Capture the cell that displays the provided text and extract its [x, y] central coordinate. 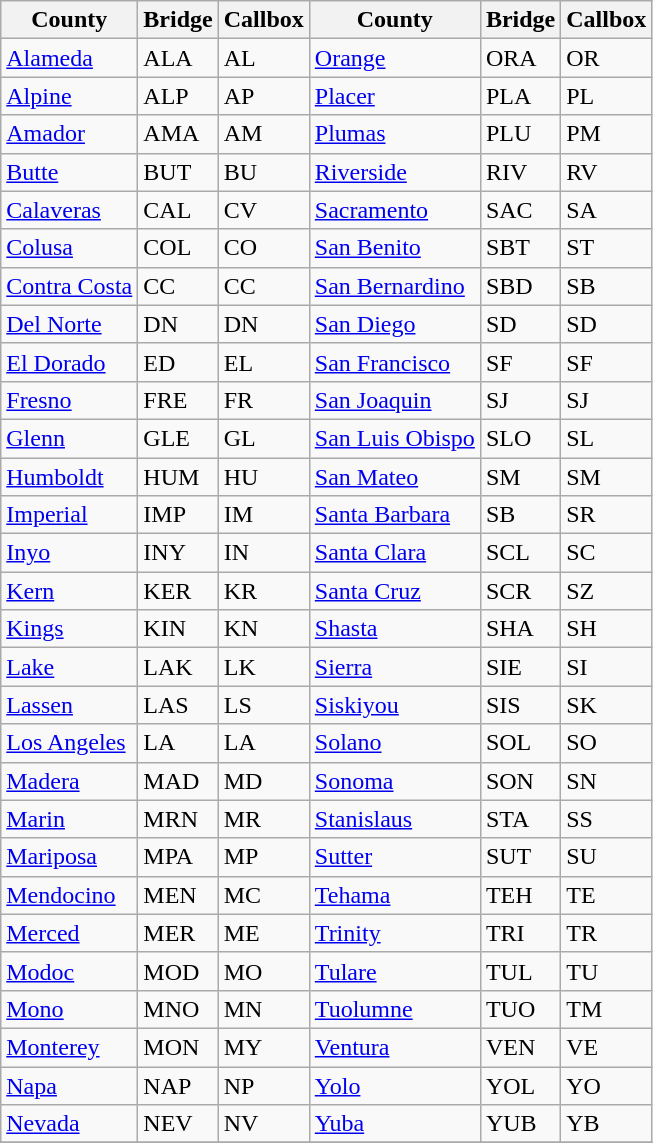
SL [606, 438]
AMA [178, 134]
KR [264, 591]
Glenn [70, 438]
NEV [178, 1124]
Calaveras [70, 210]
PLA [520, 96]
Alpine [70, 96]
SBT [520, 248]
PM [606, 134]
SIS [520, 705]
Trinity [394, 933]
Yolo [394, 1085]
Madera [70, 781]
SK [606, 705]
VEN [520, 1047]
San Luis Obispo [394, 438]
NAP [178, 1085]
MEN [178, 895]
Stanislaus [394, 819]
SLO [520, 438]
San Bernardino [394, 286]
Amador [70, 134]
MOD [178, 971]
Solano [394, 743]
Sutter [394, 857]
INY [178, 553]
HUM [178, 477]
YO [606, 1085]
KN [264, 629]
LS [264, 705]
Lake [70, 667]
Humboldt [70, 477]
SOL [520, 743]
Shasta [394, 629]
SS [606, 819]
TUO [520, 1009]
Lassen [70, 705]
Sierra [394, 667]
Santa Cruz [394, 591]
Imperial [70, 515]
IM [264, 515]
Contra Costa [70, 286]
Mariposa [70, 857]
GL [264, 438]
COL [178, 248]
IMP [178, 515]
Kings [70, 629]
SBD [520, 286]
OR [606, 58]
SI [606, 667]
TRI [520, 933]
PLU [520, 134]
FRE [178, 400]
SCL [520, 553]
RV [606, 172]
SAC [520, 210]
LAS [178, 705]
Ventura [394, 1047]
VE [606, 1047]
NV [264, 1124]
AL [264, 58]
MNO [178, 1009]
Santa Barbara [394, 515]
ALA [178, 58]
MON [178, 1047]
LK [264, 667]
Tehama [394, 895]
MAD [178, 781]
Marin [70, 819]
Siskiyou [394, 705]
SH [606, 629]
Fresno [70, 400]
San Mateo [394, 477]
Riverside [394, 172]
YOL [520, 1085]
Sonoma [394, 781]
YB [606, 1124]
San Joaquin [394, 400]
AM [264, 134]
TM [606, 1009]
CAL [178, 210]
FR [264, 400]
SN [606, 781]
ME [264, 933]
Tuolumne [394, 1009]
SC [606, 553]
San Diego [394, 324]
SUT [520, 857]
TR [606, 933]
Napa [70, 1085]
MP [264, 857]
MC [264, 895]
Mendocino [70, 895]
Plumas [394, 134]
SHA [520, 629]
Nevada [70, 1124]
Mono [70, 1009]
ORA [520, 58]
Merced [70, 933]
SA [606, 210]
Modoc [70, 971]
Sacramento [394, 210]
NP [264, 1085]
SU [606, 857]
RIV [520, 172]
Kern [70, 591]
Los Angeles [70, 743]
MN [264, 1009]
KIN [178, 629]
BUT [178, 172]
CV [264, 210]
IN [264, 553]
MD [264, 781]
Colusa [70, 248]
MR [264, 819]
Placer [394, 96]
TEH [520, 895]
Alameda [70, 58]
MER [178, 933]
AP [264, 96]
GLE [178, 438]
EL [264, 362]
HU [264, 477]
Del Norte [70, 324]
MY [264, 1047]
MO [264, 971]
El Dorado [70, 362]
TUL [520, 971]
SON [520, 781]
ALP [178, 96]
SIE [520, 667]
SCR [520, 591]
Tulare [394, 971]
Orange [394, 58]
SZ [606, 591]
LAK [178, 667]
CO [264, 248]
Yuba [394, 1124]
TE [606, 895]
Santa Clara [394, 553]
TU [606, 971]
BU [264, 172]
SR [606, 515]
MRN [178, 819]
STA [520, 819]
SO [606, 743]
Inyo [70, 553]
ST [606, 248]
Monterey [70, 1047]
MPA [178, 857]
San Francisco [394, 362]
ED [178, 362]
YUB [520, 1124]
Butte [70, 172]
PL [606, 96]
San Benito [394, 248]
KER [178, 591]
